Search for the cell housing the specified text and yield its (x, y) center coordinate. 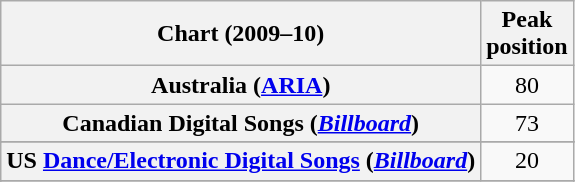
Chart (2009–10) (241, 34)
Canadian Digital Songs (Billboard) (241, 123)
Peakposition (527, 34)
US Dance/Electronic Digital Songs (Billboard) (241, 161)
Australia (ARIA) (241, 85)
73 (527, 123)
80 (527, 85)
20 (527, 161)
